From the cell containing the given text, extract its center point as [X, Y] coordinate. 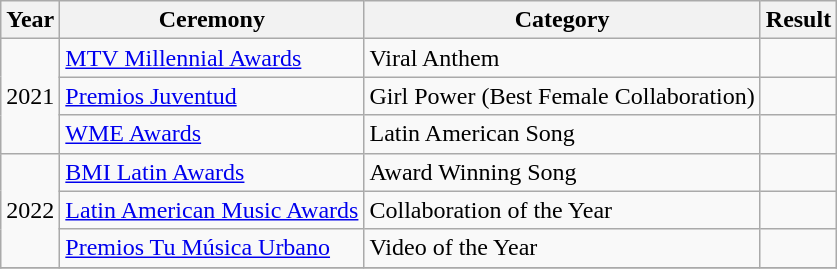
MTV Millennial Awards [212, 58]
Latin American Music Awards [212, 210]
Premios Juventud [212, 96]
Category [562, 20]
Latin American Song [562, 134]
Premios Tu Música Urbano [212, 248]
Year [30, 20]
WME Awards [212, 134]
Viral Anthem [562, 58]
Girl Power (Best Female Collaboration) [562, 96]
Award Winning Song [562, 172]
2022 [30, 210]
2021 [30, 96]
BMI Latin Awards [212, 172]
Result [798, 20]
Collaboration of the Year [562, 210]
Video of the Year [562, 248]
Ceremony [212, 20]
